Return (X, Y) of the center of cell containing provided text 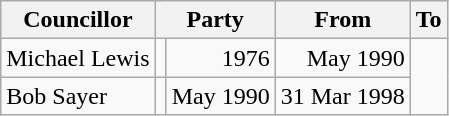
From (342, 20)
Councillor (78, 20)
31 Mar 1998 (342, 96)
Party (215, 20)
Bob Sayer (78, 96)
1976 (220, 58)
Michael Lewis (78, 58)
To (428, 20)
